Capture the cell that displays the provided text and extract its (X, Y) central coordinate. 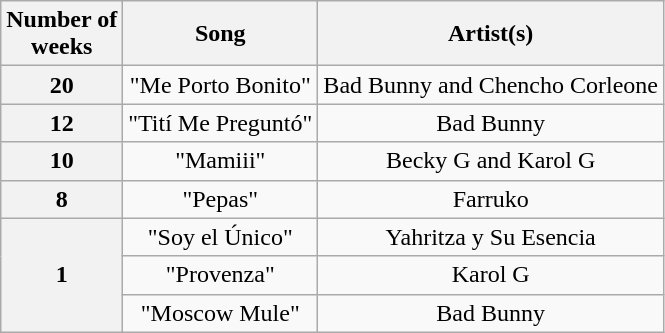
12 (62, 123)
Yahritza y Su Esencia (491, 237)
"Mamiii" (220, 161)
Bad Bunny and Chencho Corleone (491, 85)
20 (62, 85)
"Pepas" (220, 199)
Karol G (491, 275)
"Me Porto Bonito" (220, 85)
Song (220, 34)
"Provenza" (220, 275)
Artist(s) (491, 34)
8 (62, 199)
Number ofweeks (62, 34)
"Soy el Único" (220, 237)
1 (62, 275)
"Moscow Mule" (220, 313)
10 (62, 161)
Becky G and Karol G (491, 161)
Farruko (491, 199)
"Tití Me Preguntó" (220, 123)
